Find where the given text appears and provide that cell's center as (x, y) coordinate. 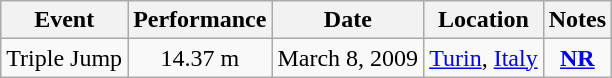
March 8, 2009 (348, 58)
Turin, Italy (484, 58)
Triple Jump (64, 58)
Event (64, 20)
Location (484, 20)
Performance (200, 20)
Notes (577, 20)
NR (577, 58)
14.37 m (200, 58)
Date (348, 20)
